Find where the given text appears and provide that cell's center as (X, Y) coordinate. 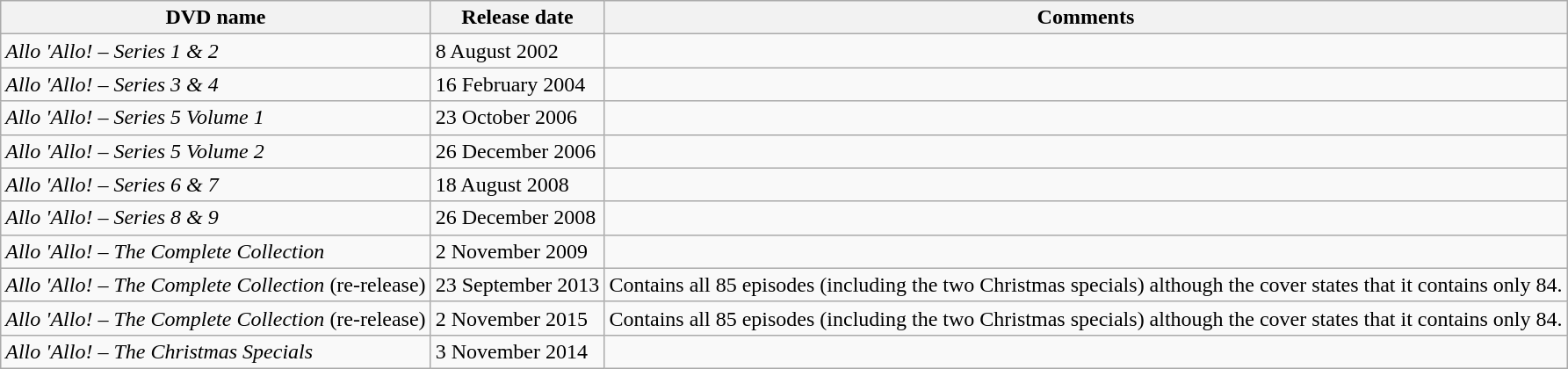
Comments (1086, 18)
2 November 2009 (517, 251)
Allo 'Allo! – Series 6 & 7 (216, 184)
Allo 'Allo! – Series 5 Volume 1 (216, 118)
Allo 'Allo! – Series 8 & 9 (216, 218)
Release date (517, 18)
26 December 2006 (517, 151)
16 February 2004 (517, 84)
2 November 2015 (517, 318)
Allo 'Allo! – The Christmas Specials (216, 351)
23 September 2013 (517, 285)
18 August 2008 (517, 184)
Allo 'Allo! – The Complete Collection (216, 251)
Allo 'Allo! – Series 3 & 4 (216, 84)
26 December 2008 (517, 218)
8 August 2002 (517, 51)
DVD name (216, 18)
3 November 2014 (517, 351)
Allo 'Allo! – Series 1 & 2 (216, 51)
Allo 'Allo! – Series 5 Volume 2 (216, 151)
23 October 2006 (517, 118)
